For the text-containing cell, return its midpoint in (X, Y) coordinate format. 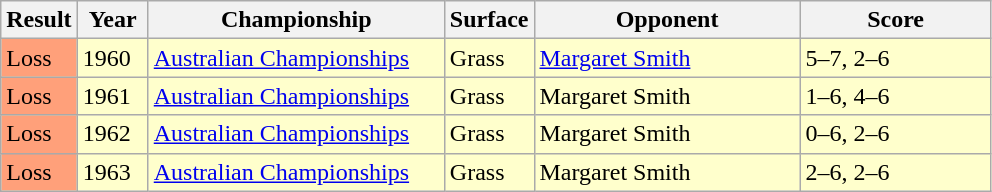
1962 (112, 134)
0–6, 2–6 (896, 134)
Surface (489, 20)
2–6, 2–6 (896, 172)
1961 (112, 96)
1960 (112, 58)
Score (896, 20)
1–6, 4–6 (896, 96)
Result (39, 20)
1963 (112, 172)
5–7, 2–6 (896, 58)
Opponent (667, 20)
Year (112, 20)
Championship (296, 20)
